From the cell containing the given text, extract its center point as (x, y) coordinate. 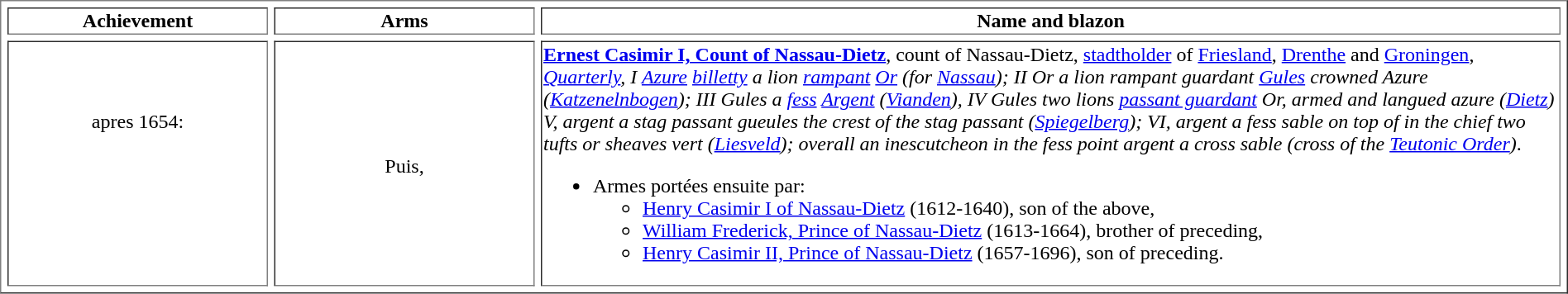
Achievement (137, 21)
Puis, (405, 164)
Arms (405, 21)
apres 1654: (137, 164)
Name and blazon (1050, 21)
